Search for the cell housing the specified text and yield its [X, Y] center coordinate. 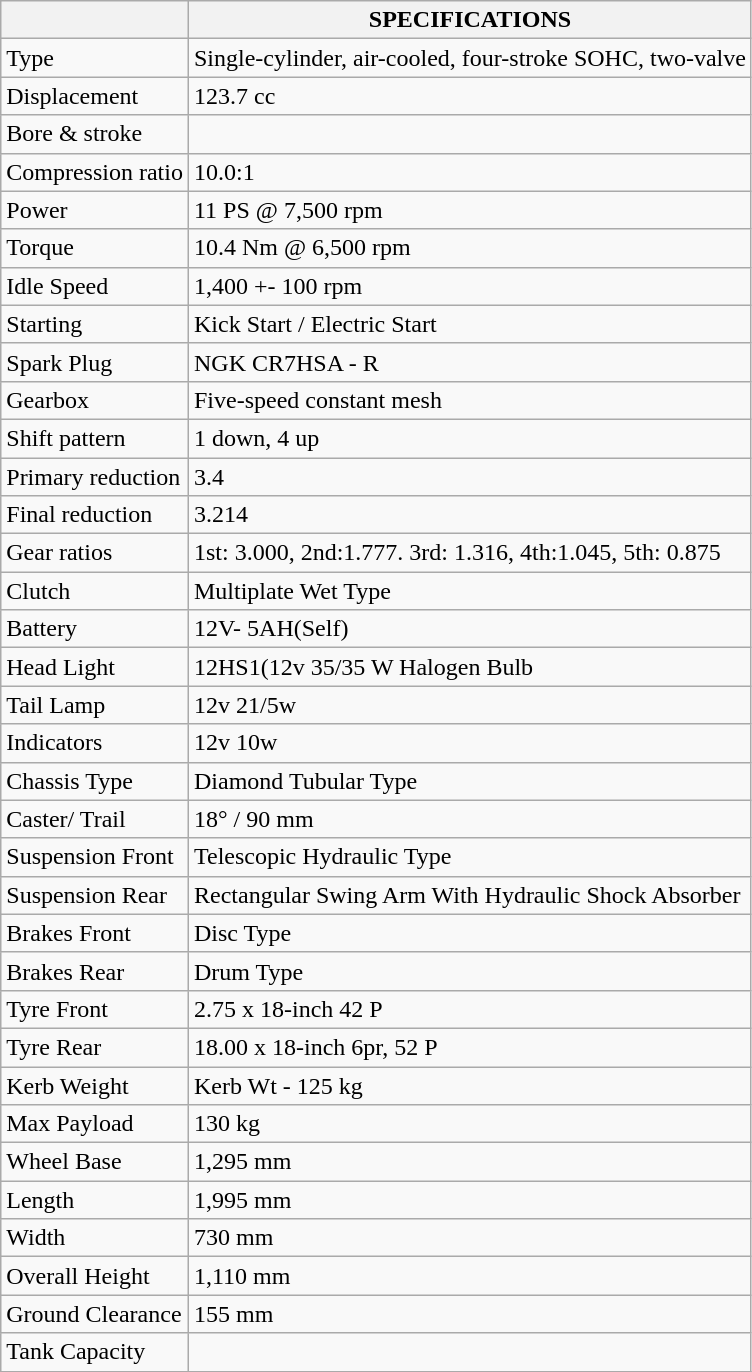
Battery [95, 629]
Suspension Front [95, 857]
12HS1(12v 35/35 W Halogen Bulb [470, 667]
1,295 mm [470, 1162]
Bore & stroke [95, 134]
Compression ratio [95, 172]
Head Light [95, 667]
Gear ratios [95, 553]
Brakes Rear [95, 971]
Tyre Front [95, 1009]
1 down, 4 up [470, 438]
Telescopic Hydraulic Type [470, 857]
Idle Speed [95, 286]
Tank Capacity [95, 1352]
3.214 [470, 515]
Final reduction [95, 515]
Five-speed constant mesh [470, 400]
123.7 cc [470, 96]
12v 10w [470, 743]
Brakes Front [95, 933]
Tail Lamp [95, 705]
Kerb Weight [95, 1085]
1st: 3.000, 2nd:1.777. 3rd: 1.316, 4th:1.045, 5th: 0.875 [470, 553]
Shift pattern [95, 438]
NGK CR7HSA - R [470, 362]
Rectangular Swing Arm With Hydraulic Shock Absorber [470, 895]
12v 21/5w [470, 705]
Ground Clearance [95, 1314]
10.4 Nm @ 6,500 rpm [470, 248]
12V- 5AH(Self) [470, 629]
Primary reduction [95, 477]
Starting [95, 324]
Tyre Rear [95, 1047]
1,110 mm [470, 1276]
Torque [95, 248]
Disc Type [470, 933]
Suspension Rear [95, 895]
Max Payload [95, 1124]
10.0:1 [470, 172]
2.75 x 18-inch 42 P [470, 1009]
Overall Height [95, 1276]
Power [95, 210]
Type [95, 58]
Wheel Base [95, 1162]
18° / 90 mm [470, 819]
155 mm [470, 1314]
Length [95, 1200]
Width [95, 1238]
Kerb Wt - 125 kg [470, 1085]
SPECIFICATIONS [470, 20]
Single-cylinder, air-cooled, four-stroke SOHC, two-valve [470, 58]
Indicators [95, 743]
Kick Start / Electric Start [470, 324]
Displacement [95, 96]
18.00 x 18-inch 6pr, 52 P [470, 1047]
11 PS @ 7,500 rpm [470, 210]
Drum Type [470, 971]
Multiplate Wet Type [470, 591]
Caster/ Trail [95, 819]
1,400 +- 100 rpm [470, 286]
Diamond Tubular Type [470, 781]
Clutch [95, 591]
Gearbox [95, 400]
Spark Plug [95, 362]
Chassis Type [95, 781]
130 kg [470, 1124]
3.4 [470, 477]
1,995 mm [470, 1200]
730 mm [470, 1238]
